Extract the [X, Y] coordinate from the center of the cell holding the provided text.  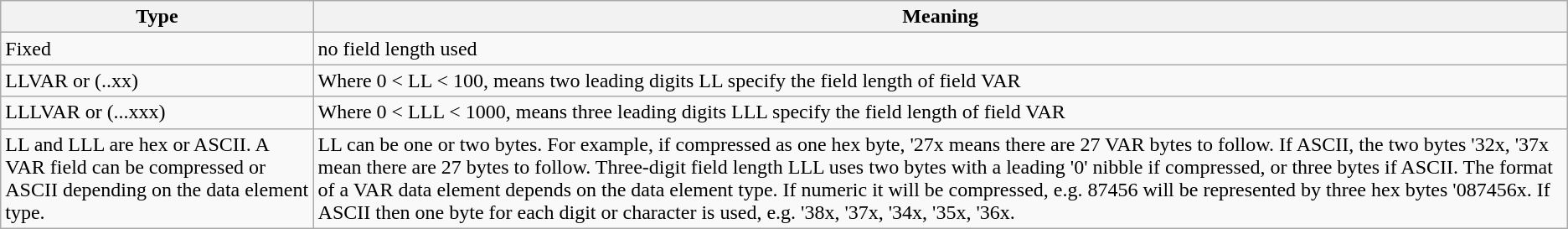
LL and LLL are hex or ASCII. A VAR field can be compressed or ASCII depending on the data element type. [157, 178]
Fixed [157, 49]
LLVAR or (..xx) [157, 81]
no field length used [940, 49]
Meaning [940, 17]
Where 0 < LL < 100, means two leading digits LL specify the field length of field VAR [940, 81]
Type [157, 17]
LLLVAR or (...xxx) [157, 112]
Where 0 < LLL < 1000, means three leading digits LLL specify the field length of field VAR [940, 112]
